Output the [X, Y] coordinate of the center of the cell containing the given text.  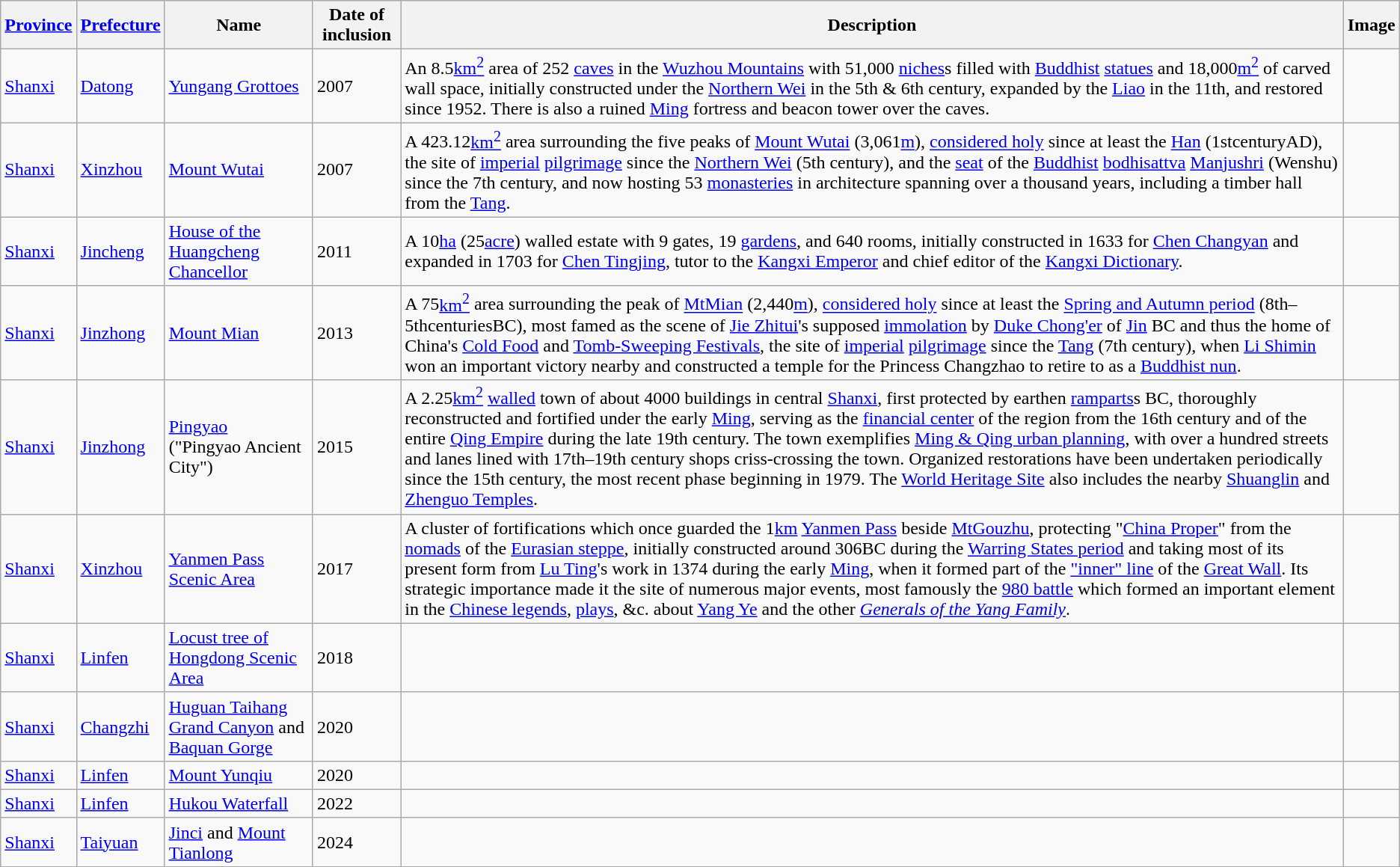
Date of inclusion [356, 25]
Mount Mian [239, 333]
2024 [356, 842]
Changzhi [120, 726]
2013 [356, 333]
Jincheng [120, 251]
Huguan Taihang Grand Canyon and Baquan Gorge [239, 726]
Hukou Waterfall [239, 803]
Prefecture [120, 25]
2022 [356, 803]
Locust tree of Hongdong Scenic Area [239, 658]
2017 [356, 569]
Province [39, 25]
Taiyuan [120, 842]
Pingyao("Pingyao Ancient City") [239, 447]
2018 [356, 658]
Description [872, 25]
Mount Wutai [239, 170]
Mount Yunqiu [239, 775]
Jinci and Mount Tianlong [239, 842]
Yanmen Pass Scenic Area [239, 569]
Name [239, 25]
Yungang Grottoes [239, 87]
2011 [356, 251]
Datong [120, 87]
Image [1372, 25]
House of the Huangcheng Chancellor [239, 251]
2015 [356, 447]
